From the cell containing the given text, extract its center point as (x, y) coordinate. 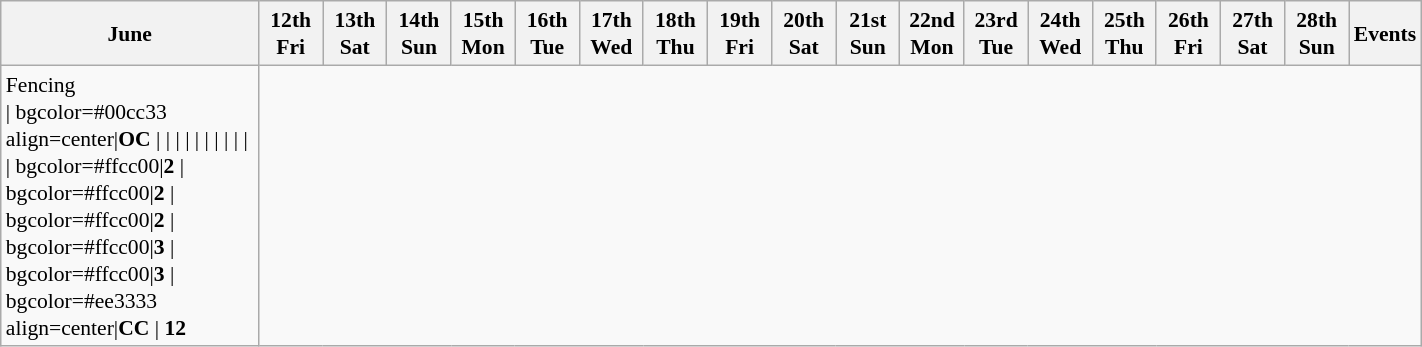
27thSat (1253, 33)
17thWed (611, 33)
14thSun (419, 33)
13thSat (355, 33)
15thMon (483, 33)
24thWed (1060, 33)
20thSat (804, 33)
June (130, 33)
23rdTue (996, 33)
12thFri (291, 33)
28thSun (1317, 33)
Events (1385, 33)
16thTue (547, 33)
18thThu (675, 33)
26thFri (1188, 33)
21stSun (868, 33)
22ndMon (932, 33)
19thFri (740, 33)
25thThu (1124, 33)
